Detect which cell encompasses the target text, then output its [x, y] center coordinate. 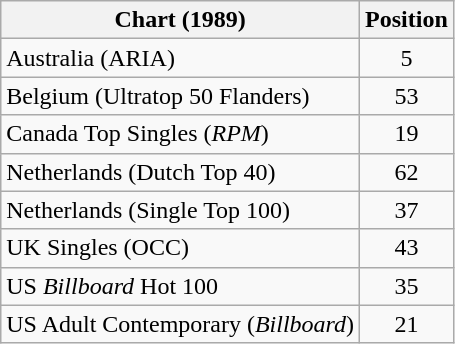
37 [407, 210]
Netherlands (Dutch Top 40) [180, 172]
Belgium (Ultratop 50 Flanders) [180, 96]
19 [407, 134]
Position [407, 20]
US Adult Contemporary (Billboard) [180, 324]
43 [407, 248]
Netherlands (Single Top 100) [180, 210]
53 [407, 96]
Chart (1989) [180, 20]
62 [407, 172]
US Billboard Hot 100 [180, 286]
UK Singles (OCC) [180, 248]
Australia (ARIA) [180, 58]
Canada Top Singles (RPM) [180, 134]
35 [407, 286]
5 [407, 58]
21 [407, 324]
